From the cell containing the given text, extract its center point as [X, Y] coordinate. 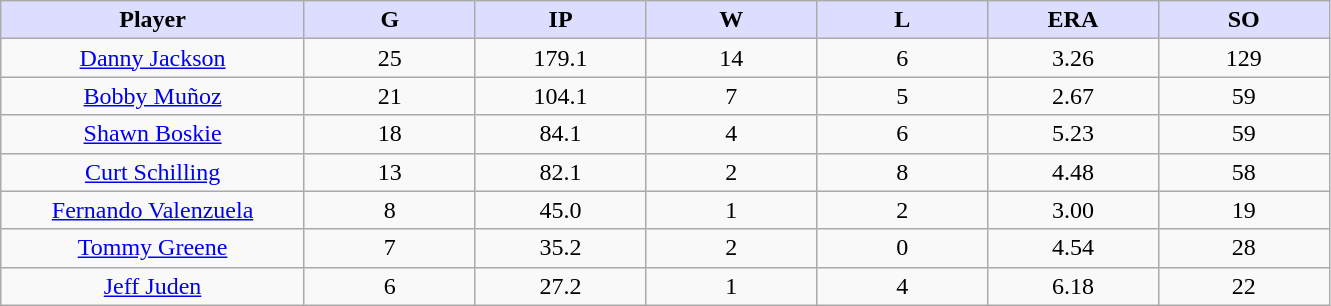
Curt Schilling [153, 172]
Tommy Greene [153, 248]
5.23 [1074, 134]
13 [390, 172]
18 [390, 134]
Jeff Juden [153, 286]
129 [1244, 58]
L [902, 20]
5 [902, 96]
35.2 [560, 248]
45.0 [560, 210]
6.18 [1074, 286]
104.1 [560, 96]
4.48 [1074, 172]
2.67 [1074, 96]
G [390, 20]
4.54 [1074, 248]
179.1 [560, 58]
28 [1244, 248]
21 [390, 96]
Player [153, 20]
Fernando Valenzuela [153, 210]
0 [902, 248]
Shawn Boskie [153, 134]
ERA [1074, 20]
W [732, 20]
84.1 [560, 134]
82.1 [560, 172]
19 [1244, 210]
IP [560, 20]
27.2 [560, 286]
58 [1244, 172]
22 [1244, 286]
SO [1244, 20]
25 [390, 58]
3.00 [1074, 210]
3.26 [1074, 58]
14 [732, 58]
Danny Jackson [153, 58]
Bobby Muñoz [153, 96]
